Extract the (x, y) coordinate from the center of the cell holding the provided text.  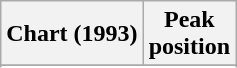
Peakposition (189, 34)
Chart (1993) (72, 34)
